For the text-containing cell, return its midpoint in [x, y] coordinate format. 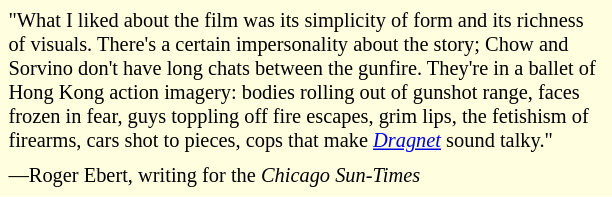
—Roger Ebert, writing for the Chicago Sun-Times [306, 176]
